Search for the cell housing the specified text and yield its [x, y] center coordinate. 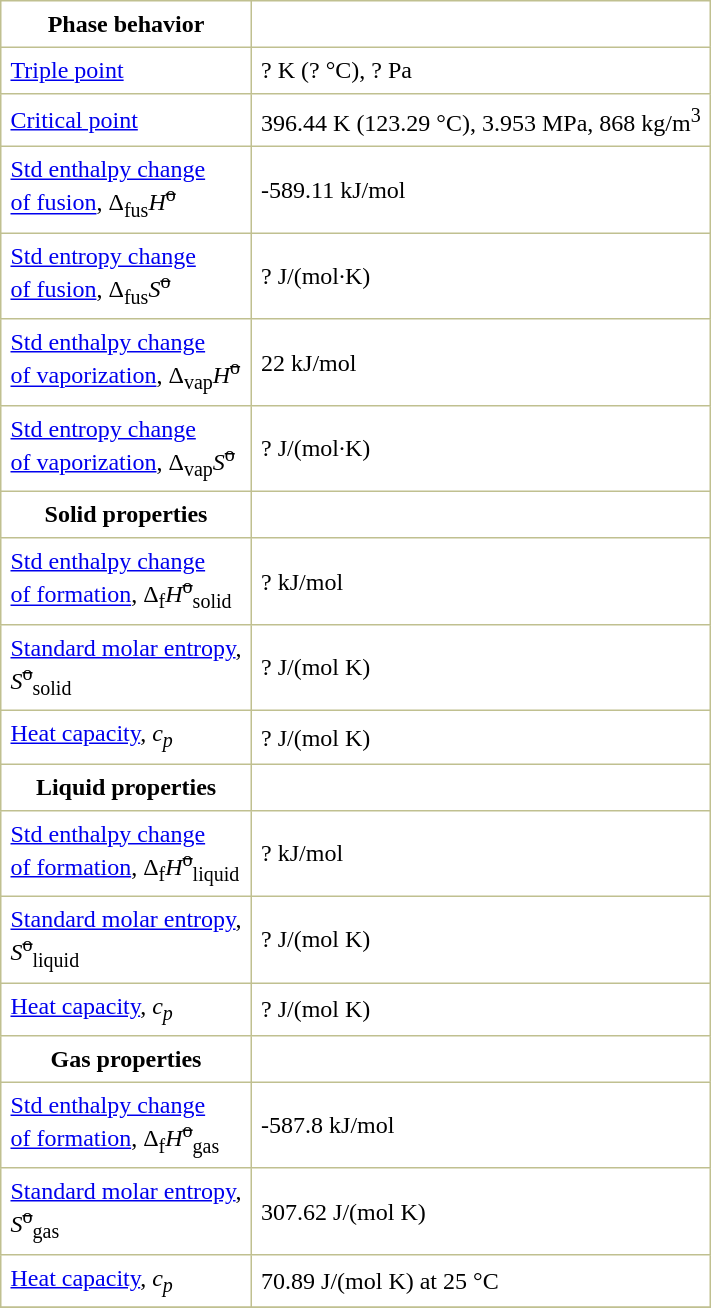
-587.8 kJ/mol [480, 1125]
Std enthalpy changeof vaporization, ΔvapHo [126, 362]
70.89 J/(mol K) at 25 °C [480, 1282]
396.44 K (123.29 °C), 3.953 MPa, 868 kg/m3 [480, 120]
Std enthalpy changeof formation, ΔfHogas [126, 1125]
? K (? °C), ? Pa [480, 70]
Standard molar entropy,Sogas [126, 1211]
Std entropy changeof fusion, ΔfusSo [126, 276]
-589.11 kJ/mol [480, 190]
Liquid properties [126, 787]
Triple point [126, 70]
Std entropy changeof vaporization, ΔvapSo [126, 449]
Gas properties [126, 1058]
Critical point [126, 120]
Standard molar entropy,Sosolid [126, 668]
Solid properties [126, 515]
Std enthalpy changeof formation, ΔfHosolid [126, 581]
Phase behavior [126, 24]
Std enthalpy changeof formation, ΔfHoliquid [126, 853]
Standard molar entropy,Soliquid [126, 939]
Std enthalpy changeof fusion, ΔfusHo [126, 190]
307.62 J/(mol K) [480, 1211]
22 kJ/mol [480, 362]
